From the cell containing the given text, extract its center point as (X, Y) coordinate. 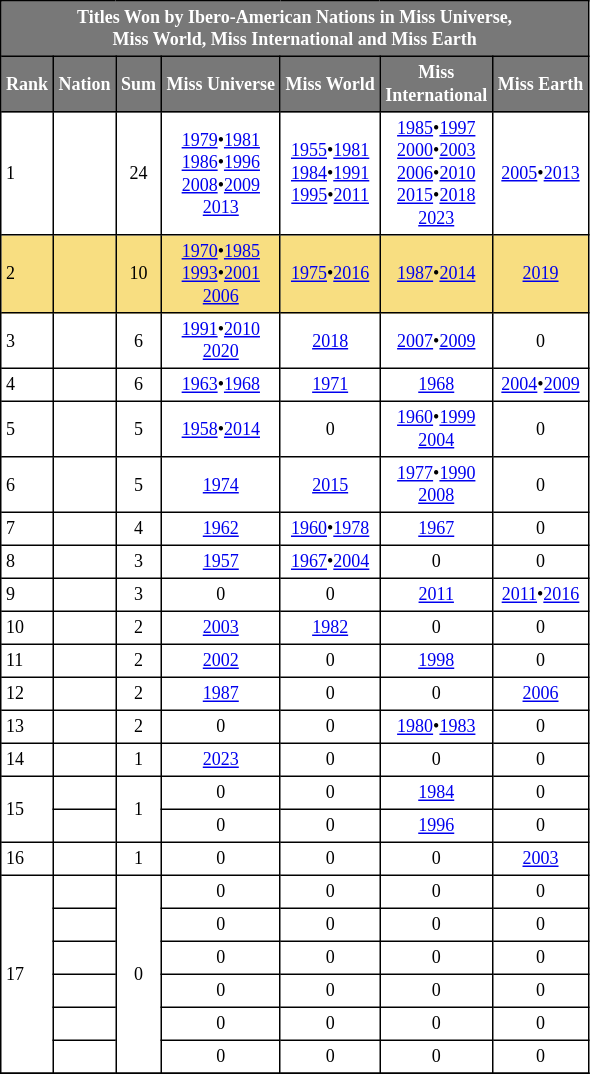
1957 (220, 562)
2015 (330, 485)
1963•1968 (220, 384)
1987 (220, 694)
1958•2014 (220, 429)
13 (28, 726)
Sum (139, 84)
Miss World (330, 84)
1960•19992004 (436, 429)
9 (28, 594)
1962 (220, 528)
16 (28, 858)
1955•19811984•19911995•2011 (330, 174)
12 (28, 694)
2002 (220, 660)
2004•2009 (541, 384)
1967 (436, 528)
1975•2016 (330, 274)
1998 (436, 660)
1970•19851993•20012006 (220, 274)
2018 (330, 341)
17 (28, 974)
1974 (220, 485)
1967•2004 (330, 562)
Titles Won by Ibero-American Nations in Miss Universe, Miss World, Miss International and Miss Earth (295, 29)
1971 (330, 384)
2006 (541, 694)
Nation (84, 84)
1977•19902008 (436, 485)
1968 (436, 384)
1960•1978 (330, 528)
2011•2016 (541, 594)
1996 (436, 826)
MissInternational (436, 84)
Miss Earth (541, 84)
1984 (436, 792)
24 (139, 174)
1982 (330, 628)
1980•1983 (436, 726)
2023 (220, 760)
2011 (436, 594)
2019 (541, 274)
8 (28, 562)
Miss Universe (220, 84)
1991•20102020 (220, 341)
7 (28, 528)
1985•19972000•20032006•20102015•20182023 (436, 174)
14 (28, 760)
11 (28, 660)
1979•19811986•19962008•20092013 (220, 174)
2007•2009 (436, 341)
1987•2014 (436, 274)
2005•2013 (541, 174)
15 (28, 809)
Rank (28, 84)
